Return [x, y] of the center of cell containing provided text 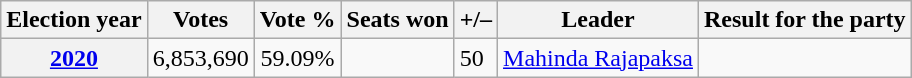
Mahinda Rajapaksa [598, 58]
59.09% [298, 58]
Election year [74, 20]
Leader [598, 20]
Result for the party [806, 20]
6,853,690 [200, 58]
+/– [476, 20]
Votes [200, 20]
Vote % [298, 20]
Seats won [398, 20]
50 [476, 58]
2020 [74, 58]
